Output the [x, y] coordinate of the center of the cell containing the given text.  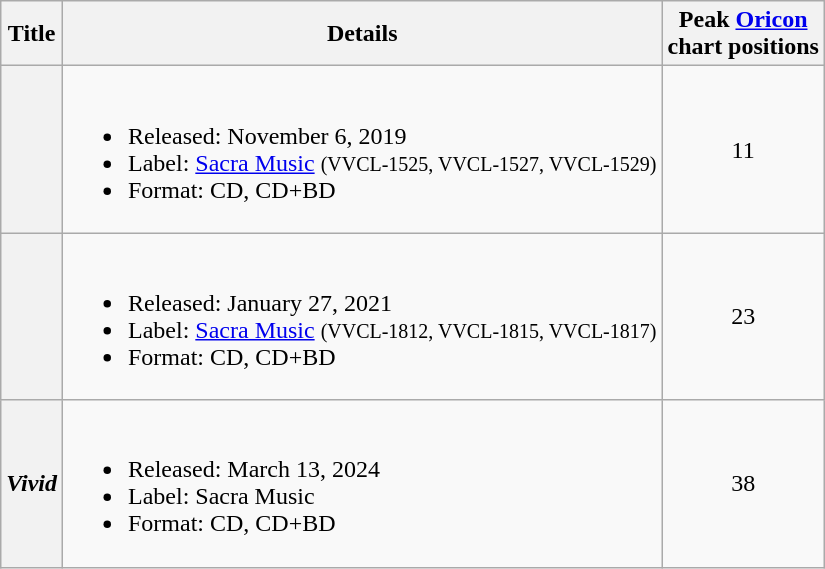
23 [743, 316]
Title [32, 34]
Released: March 13, 2024Label: Sacra MusicFormat: CD, CD+BD [362, 484]
38 [743, 484]
Released: November 6, 2019Label: Sacra Music (VVCL-1525, VVCL-1527, VVCL-1529)Format: CD, CD+BD [362, 150]
Details [362, 34]
11 [743, 150]
Released: January 27, 2021Label: Sacra Music (VVCL-1812, VVCL-1815, VVCL-1817)Format: CD, CD+BD [362, 316]
Vivid [32, 484]
Peak Oricon chart positions [743, 34]
